Provide the [x, y] coordinate of the cell's center where the given text is located.  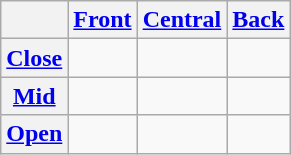
Front [102, 20]
Open [34, 134]
Close [34, 58]
Central [182, 20]
Back [258, 20]
Mid [34, 96]
